Extract the (X, Y) coordinate from the center of the cell holding the provided text.  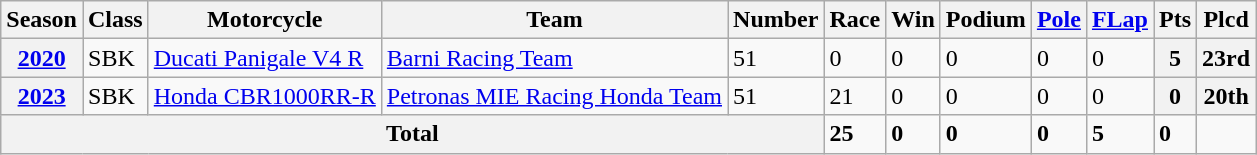
Podium (986, 20)
21 (855, 96)
Class (115, 20)
Total (412, 134)
Race (855, 20)
Team (554, 20)
Plcd (1226, 20)
Pts (1176, 20)
2020 (42, 58)
FLap (1120, 20)
Honda CBR1000RR-R (264, 96)
25 (855, 134)
Ducati Panigale V4 R (264, 58)
Pole (1058, 20)
Motorcycle (264, 20)
Number (776, 20)
Season (42, 20)
Petronas MIE Racing Honda Team (554, 96)
Barni Racing Team (554, 58)
20th (1226, 96)
2023 (42, 96)
Win (914, 20)
23rd (1226, 58)
